Extract the (x, y) coordinate from the center of the cell holding the provided text.  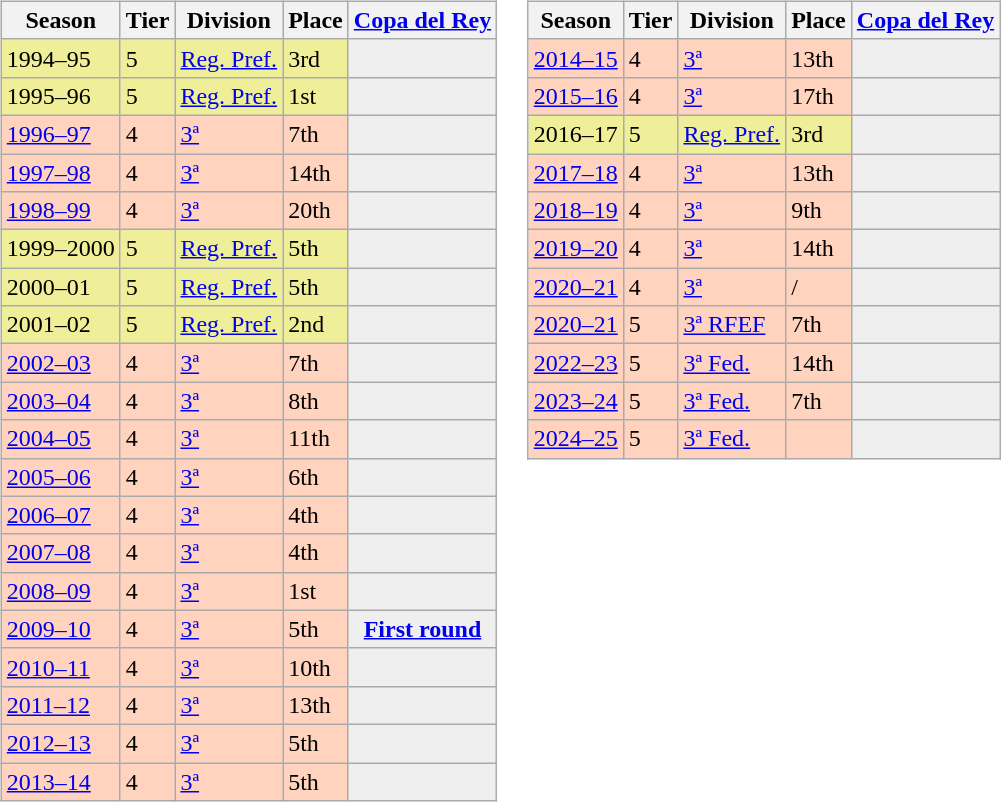
2015–16 (576, 96)
2010–11 (60, 667)
2017–18 (576, 173)
2012–13 (60, 743)
2023–24 (576, 401)
2003–04 (60, 401)
2024–25 (576, 439)
2011–12 (60, 705)
2006–07 (60, 515)
17th (819, 96)
1995–96 (60, 96)
2nd (316, 325)
1998–99 (60, 211)
3ª RFEF (732, 325)
2014–15 (576, 58)
1999–2000 (60, 249)
1997–98 (60, 173)
2019–20 (576, 249)
2009–10 (60, 629)
2004–05 (60, 439)
2018–19 (576, 211)
2008–09 (60, 591)
1994–95 (60, 58)
2007–08 (60, 553)
2022–23 (576, 363)
1996–97 (60, 134)
10th (316, 667)
20th (316, 211)
/ (819, 287)
9th (819, 211)
6th (316, 477)
11th (316, 439)
2013–14 (60, 781)
2016–17 (576, 134)
2005–06 (60, 477)
2002–03 (60, 363)
2000–01 (60, 287)
8th (316, 401)
First round (422, 629)
2001–02 (60, 325)
